Search for the cell housing the specified text and yield its [X, Y] center coordinate. 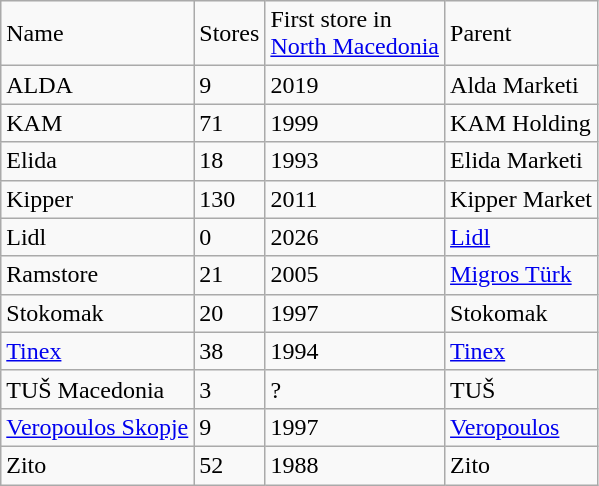
Kipper Market [522, 199]
Alda Marketi [522, 85]
Stores [230, 34]
130 [230, 199]
1988 [355, 465]
Elida [98, 161]
52 [230, 465]
Name [98, 34]
20 [230, 313]
1994 [355, 351]
38 [230, 351]
3 [230, 389]
? [355, 389]
Kipper [98, 199]
21 [230, 275]
ALDA [98, 85]
18 [230, 161]
Migros Türk [522, 275]
Elida Marketi [522, 161]
1999 [355, 123]
TUŠ [522, 389]
2011 [355, 199]
2019 [355, 85]
1993 [355, 161]
2005 [355, 275]
First store inNorth Macedonia [355, 34]
Veropoulos Skopje [98, 427]
Parent [522, 34]
KAM [98, 123]
71 [230, 123]
0 [230, 237]
Veropoulos [522, 427]
TUŠ Macedonia [98, 389]
2026 [355, 237]
Ramstore [98, 275]
KAM Holding [522, 123]
